Provide the (x, y) coordinate of the cell's center where the given text is located.  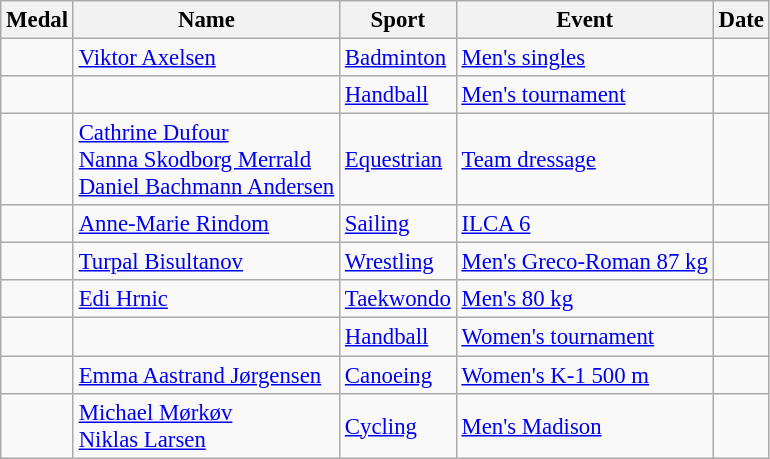
Edi Hrnic (206, 299)
Women's K-1 500 m (584, 375)
Event (584, 20)
Turpal Bisultanov (206, 262)
Men's tournament (584, 95)
Badminton (398, 58)
Taekwondo (398, 299)
Canoeing (398, 375)
Name (206, 20)
Anne-Marie Rindom (206, 224)
Viktor Axelsen (206, 58)
Men's Greco-Roman 87 kg (584, 262)
Women's tournament (584, 337)
Cycling (398, 426)
Men's 80 kg (584, 299)
Men's singles (584, 58)
ILCA 6 (584, 224)
Wrestling (398, 262)
Equestrian (398, 160)
Sport (398, 20)
Sailing (398, 224)
Team dressage (584, 160)
Men's Madison (584, 426)
Cathrine DufourNanna Skodborg MerraldDaniel Bachmann Andersen (206, 160)
Medal (38, 20)
Michael MørkøvNiklas Larsen (206, 426)
Emma Aastrand Jørgensen (206, 375)
Date (741, 20)
